Locate the cell with the specified text and output its [X, Y] center coordinate. 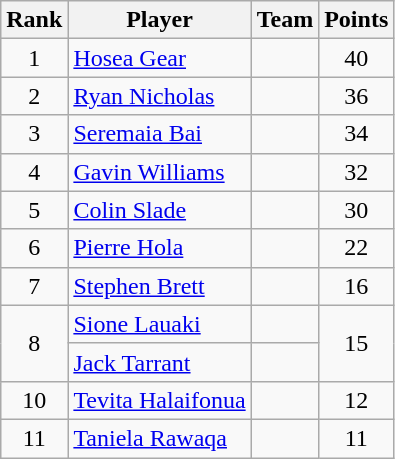
Hosea Gear [160, 58]
10 [34, 400]
4 [34, 172]
5 [34, 210]
Jack Tarrant [160, 362]
22 [356, 248]
Player [160, 20]
32 [356, 172]
Seremaia Bai [160, 134]
40 [356, 58]
15 [356, 343]
Colin Slade [160, 210]
1 [34, 58]
Pierre Hola [160, 248]
Team [285, 20]
Stephen Brett [160, 286]
Rank [34, 20]
7 [34, 286]
6 [34, 248]
Points [356, 20]
2 [34, 96]
Taniela Rawaqa [160, 438]
Ryan Nicholas [160, 96]
34 [356, 134]
16 [356, 286]
12 [356, 400]
3 [34, 134]
Sione Lauaki [160, 324]
Gavin Williams [160, 172]
Tevita Halaifonua [160, 400]
36 [356, 96]
30 [356, 210]
8 [34, 343]
